Find where the given text appears and provide that cell's center as [x, y] coordinate. 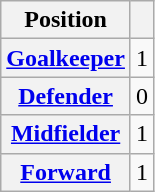
Defender [66, 96]
0 [142, 96]
Position [66, 20]
Forward [66, 172]
Midfielder [66, 134]
Goalkeeper [66, 58]
